Return the [x, y] coordinate for the center point of the cell that contains the specified text.  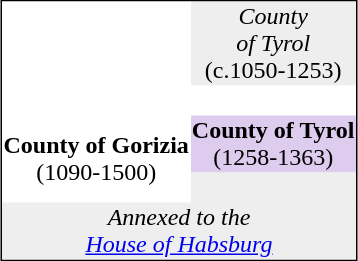
County of Gorizia(1090-1500) [96, 160]
Annexed to theHouse of Habsburg [179, 230]
County of Tyrol(1258-1363) [273, 144]
Countyof Tyrol(c.1050-1253) [273, 44]
